Locate the cell with the specified text and output its [X, Y] center coordinate. 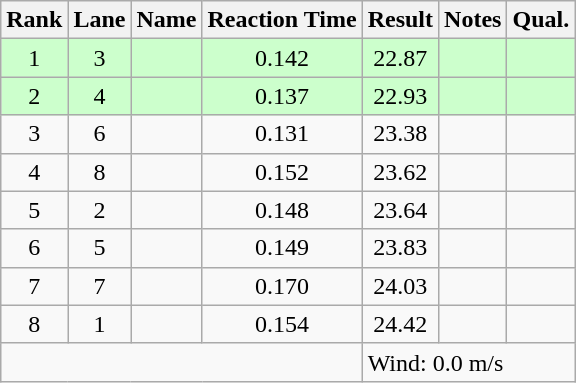
0.154 [282, 324]
0.131 [282, 134]
Notes [473, 20]
0.170 [282, 286]
Rank [34, 20]
23.83 [400, 248]
0.149 [282, 248]
Wind: 0.0 m/s [468, 362]
0.142 [282, 58]
24.42 [400, 324]
23.64 [400, 210]
Qual. [541, 20]
Result [400, 20]
Name [166, 20]
0.152 [282, 172]
22.87 [400, 58]
24.03 [400, 286]
23.62 [400, 172]
Reaction Time [282, 20]
Lane [100, 20]
0.148 [282, 210]
23.38 [400, 134]
22.93 [400, 96]
0.137 [282, 96]
